Find where the given text appears and provide that cell's center as [x, y] coordinate. 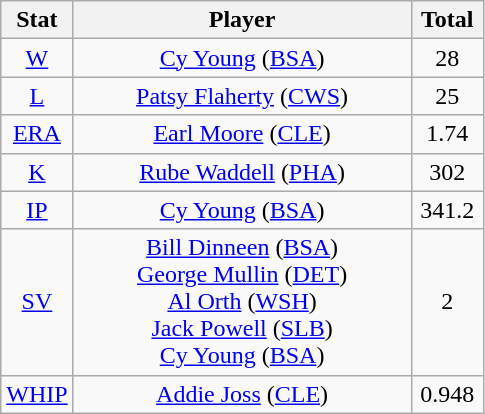
28 [447, 58]
1.74 [447, 134]
Rube Waddell (PHA) [242, 172]
W [37, 58]
Earl Moore (CLE) [242, 134]
SV [37, 302]
Total [447, 20]
ERA [37, 134]
25 [447, 96]
L [37, 96]
Bill Dinneen (BSA)George Mullin (DET)Al Orth (WSH)Jack Powell (SLB)Cy Young (BSA) [242, 302]
341.2 [447, 210]
Player [242, 20]
2 [447, 302]
Stat [37, 20]
WHIP [37, 394]
0.948 [447, 394]
302 [447, 172]
K [37, 172]
IP [37, 210]
Patsy Flaherty (CWS) [242, 96]
Addie Joss (CLE) [242, 394]
